For the text-containing cell, return its midpoint in [x, y] coordinate format. 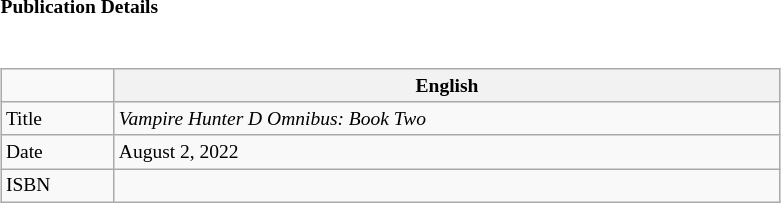
August 2, 2022 [447, 152]
Date [58, 152]
Vampire Hunter D Omnibus: Book Two [447, 118]
ISBN [58, 186]
Title [58, 118]
English [447, 86]
